Determine the (x, y) coordinate at the center of the cell enclosing the given text.  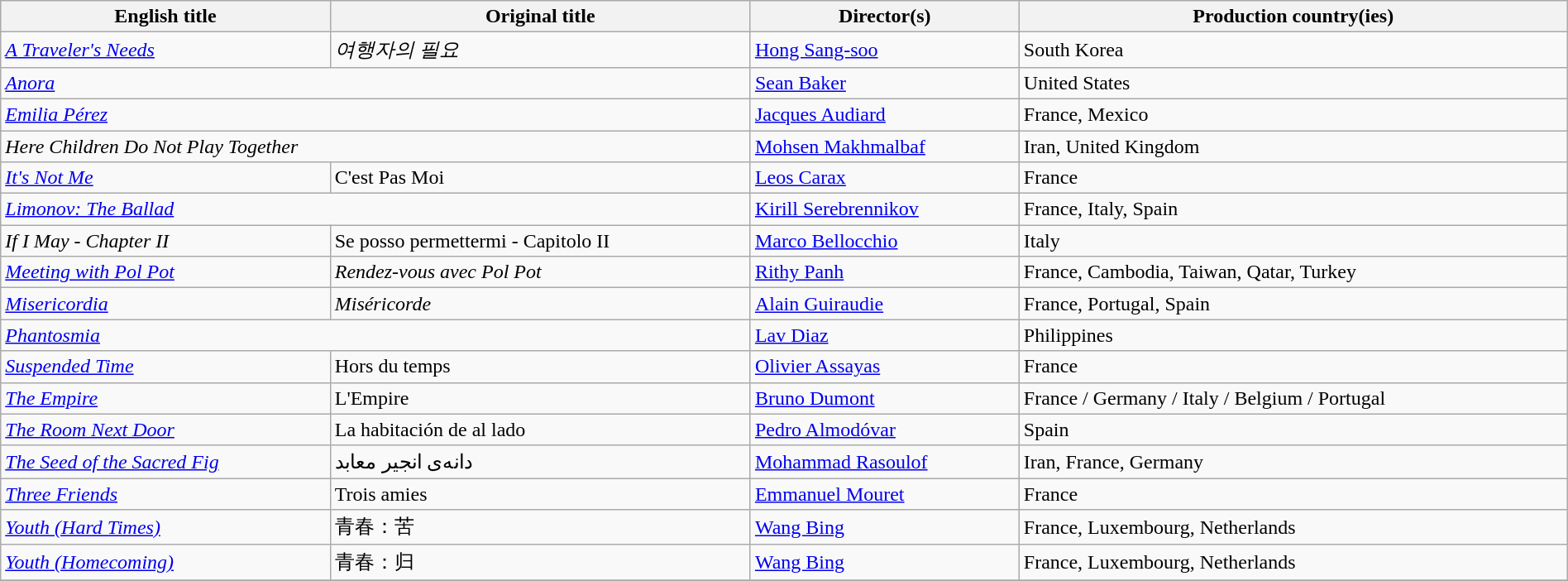
Youth (Homecoming) (165, 563)
Kirill Serebrennikov (885, 209)
Iran, France, Germany (1293, 462)
Lav Diaz (885, 335)
Rithy Panh (885, 272)
La habitación de al lado (540, 430)
Spain (1293, 430)
Jacques Audiard (885, 114)
Leos Carax (885, 178)
Three Friends (165, 494)
Hong Sang-soo (885, 50)
Emilia Pérez (375, 114)
Trois amies (540, 494)
دانه‌ی انجیر معابد (540, 462)
Mohammad Rasoulof (885, 462)
Emmanuel Mouret (885, 494)
United States (1293, 83)
France, Italy, Spain (1293, 209)
France / Germany / Italy / Belgium / Portugal (1293, 398)
Rendez-vous avec Pol Pot (540, 272)
Misericordia (165, 304)
Olivier Assayas (885, 367)
South Korea (1293, 50)
Philippines (1293, 335)
Youth (Hard Times) (165, 528)
L'Empire (540, 398)
Here Children Do Not Play Together (375, 146)
France, Portugal, Spain (1293, 304)
Marco Bellocchio (885, 241)
Se posso permettermi - Capitolo II (540, 241)
Miséricorde (540, 304)
Pedro Almodóvar (885, 430)
Hors du temps (540, 367)
青春：归 (540, 563)
The Room Next Door (165, 430)
Italy (1293, 241)
The Empire (165, 398)
Director(s) (885, 17)
Meeting with Pol Pot (165, 272)
The Seed of the Sacred Fig (165, 462)
Original title (540, 17)
여행자의 필요 (540, 50)
It's Not Me (165, 178)
Sean Baker (885, 83)
青春：苦 (540, 528)
Anora (375, 83)
Phantosmia (375, 335)
Alain Guiraudie (885, 304)
Iran, United Kingdom (1293, 146)
A Traveler's Needs (165, 50)
Mohsen Makhmalbaf (885, 146)
If I May - Chapter II (165, 241)
Production country(ies) (1293, 17)
Limonov: The Ballad (375, 209)
Suspended Time (165, 367)
English title (165, 17)
France, Cambodia, Taiwan, Qatar, Turkey (1293, 272)
Bruno Dumont (885, 398)
C'est Pas Moi (540, 178)
France, Mexico (1293, 114)
